Capture the cell that displays the provided text and extract its (x, y) central coordinate. 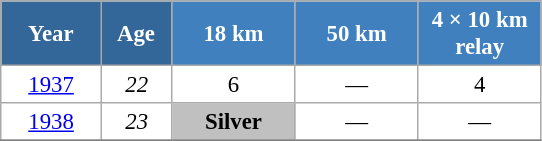
22 (136, 85)
1938 (52, 122)
6 (234, 85)
Age (136, 34)
23 (136, 122)
1937 (52, 85)
4 (480, 85)
Year (52, 34)
Silver (234, 122)
50 km (356, 34)
18 km (234, 34)
4 × 10 km relay (480, 34)
